Detect which cell encompasses the target text, then output its (x, y) center coordinate. 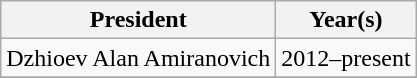
Year(s) (346, 20)
Dzhioev Alan Amiranovich (138, 58)
President (138, 20)
2012–present (346, 58)
